Identify which cell holds the provided text, then report its (X, Y) central coordinate. 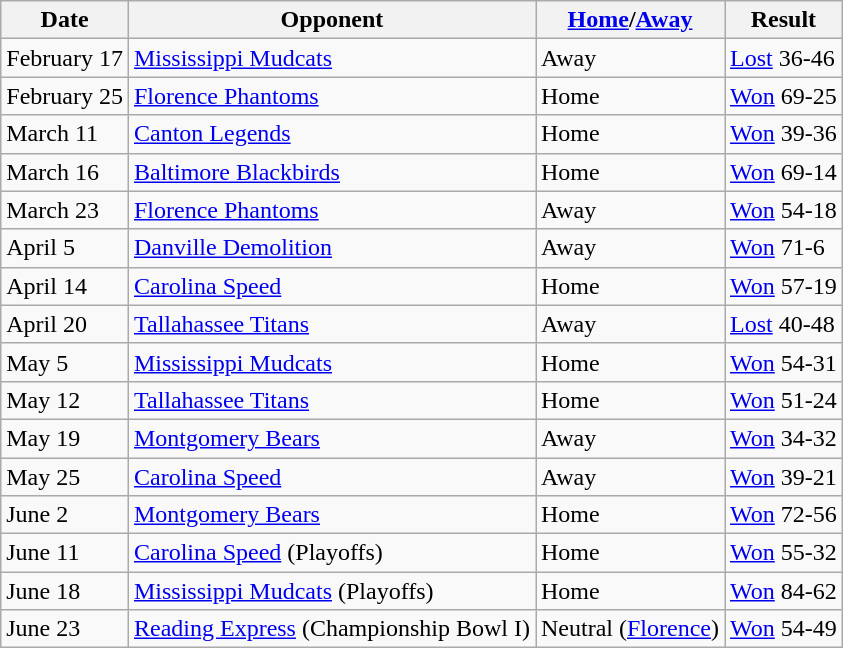
Won 57-19 (783, 286)
Won 51-24 (783, 400)
June 2 (65, 515)
Baltimore Blackbirds (332, 172)
May 25 (65, 477)
Danville Demolition (332, 248)
Date (65, 20)
Reading Express (Championship Bowl I) (332, 629)
Won 54-18 (783, 210)
April 14 (65, 286)
Home/Away (630, 20)
June 23 (65, 629)
Won 39-36 (783, 134)
Won 54-49 (783, 629)
March 16 (65, 172)
Won 34-32 (783, 438)
May 12 (65, 400)
March 23 (65, 210)
Won 39-21 (783, 477)
Lost 36-46 (783, 58)
May 5 (65, 362)
Won 71-6 (783, 248)
April 5 (65, 248)
Lost 40-48 (783, 324)
Won 69-14 (783, 172)
Carolina Speed (Playoffs) (332, 553)
February 17 (65, 58)
Mississippi Mudcats (Playoffs) (332, 591)
Won 84-62 (783, 591)
Won 72-56 (783, 515)
Result (783, 20)
February 25 (65, 96)
April 20 (65, 324)
Opponent (332, 20)
March 11 (65, 134)
Canton Legends (332, 134)
Won 54-31 (783, 362)
Won 55-32 (783, 553)
June 11 (65, 553)
June 18 (65, 591)
Neutral (Florence) (630, 629)
Won 69-25 (783, 96)
May 19 (65, 438)
